Scan for the cell matching the given text and deliver its (x, y) coordinate at center. 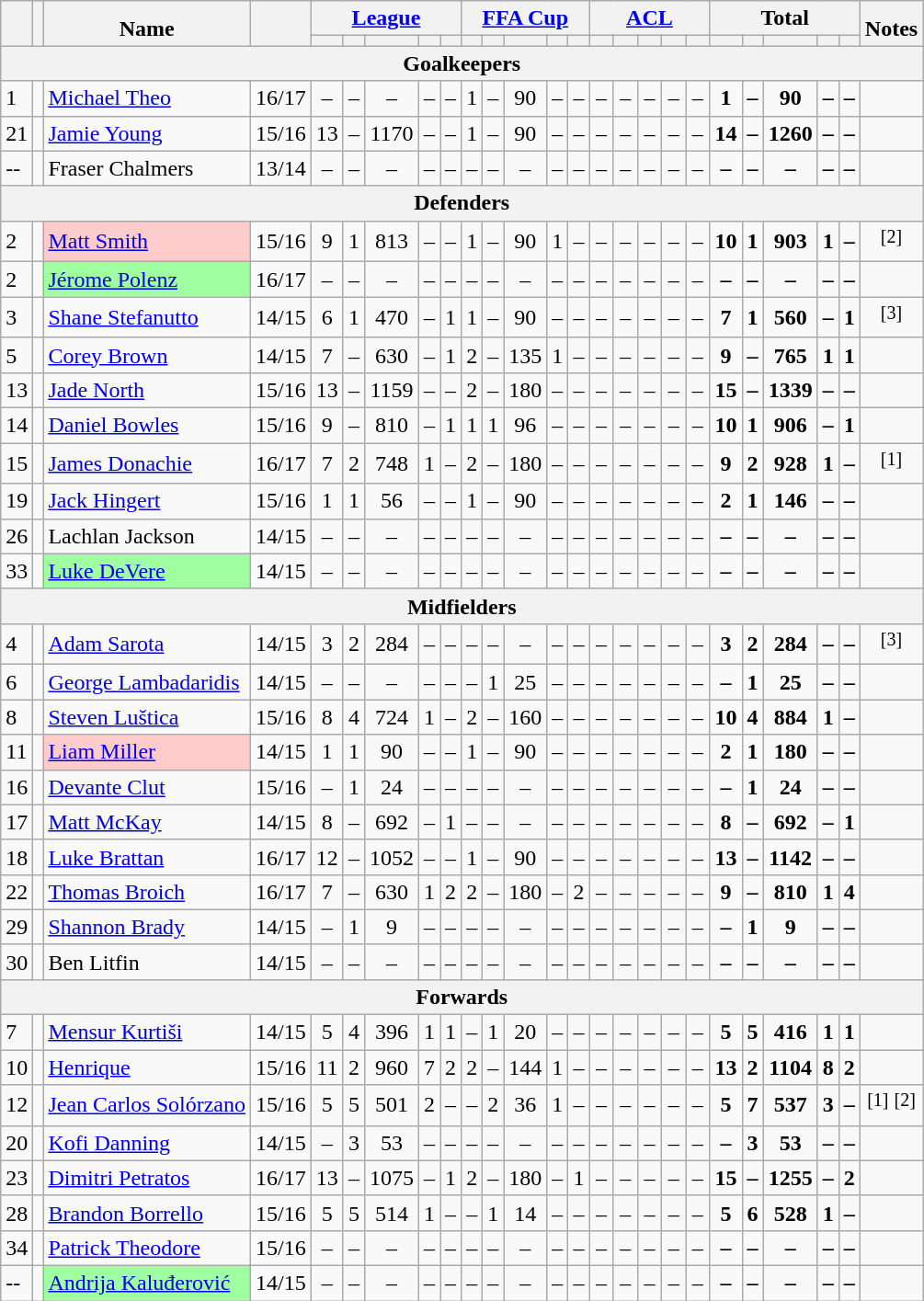
501 (392, 1105)
26 (17, 536)
Lachlan Jackson (147, 536)
Notes (891, 24)
1104 (791, 1067)
Steven Luštica (147, 717)
Total (785, 18)
Matt Smith (147, 241)
Corey Brown (147, 355)
36 (526, 1105)
Adam Sarota (147, 644)
Michael Theo (147, 98)
960 (392, 1067)
FFA Cup (526, 18)
1339 (791, 390)
Goalkeepers (462, 63)
Luke Brattan (147, 857)
1052 (392, 857)
17 (17, 822)
Jade North (147, 390)
906 (791, 425)
96 (526, 425)
396 (392, 1033)
Forwards (462, 997)
Liam Miller (147, 752)
18 (17, 857)
1255 (791, 1178)
13/14 (281, 168)
[1] (891, 463)
[2] (891, 241)
Shannon Brady (147, 927)
Matt McKay (147, 822)
Jean Carlos Solórzano (147, 1105)
748 (392, 463)
Mensur Kurtiši (147, 1033)
Daniel Bowles (147, 425)
1260 (791, 133)
23 (17, 1178)
928 (791, 463)
Shane Stefanutto (147, 318)
21 (17, 133)
Defenders (462, 203)
146 (791, 501)
470 (392, 318)
Luke DeVere (147, 571)
George Lambadaridis (147, 682)
560 (791, 318)
League (386, 18)
Kofi Danning (147, 1143)
Henrique (147, 1067)
16 (17, 787)
724 (392, 717)
22 (17, 892)
James Donachie (147, 463)
Fraser Chalmers (147, 168)
1170 (392, 133)
1075 (392, 1178)
528 (791, 1213)
416 (791, 1033)
Ben Litfin (147, 962)
135 (526, 355)
Patrick Theodore (147, 1248)
Andrija Kaluđerović (147, 1283)
813 (392, 241)
Devante Clut (147, 787)
Midfielders (462, 606)
514 (392, 1213)
28 (17, 1213)
Jérome Polenz (147, 280)
765 (791, 355)
[1] [2] (891, 1105)
29 (17, 927)
Jamie Young (147, 133)
1142 (791, 857)
537 (791, 1105)
Jack Hingert (147, 501)
Name (147, 24)
30 (17, 962)
56 (392, 501)
19 (17, 501)
Brandon Borrello (147, 1213)
903 (791, 241)
884 (791, 717)
33 (17, 571)
1159 (392, 390)
160 (526, 717)
Dimitri Petratos (147, 1178)
ACL (649, 18)
Thomas Broich (147, 892)
144 (526, 1067)
34 (17, 1248)
